Identify which cell holds the provided text, then report its [X, Y] central coordinate. 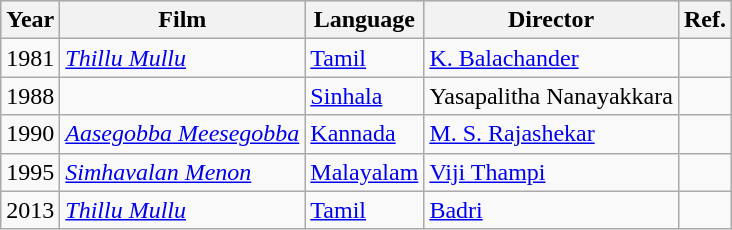
M. S. Rajashekar [552, 134]
Film [182, 20]
K. Balachander [552, 58]
Viji Thampi [552, 172]
Language [364, 20]
Simhavalan Menon [182, 172]
Yasapalitha Nanayakkara [552, 96]
Ref. [704, 20]
1995 [30, 172]
Director [552, 20]
1981 [30, 58]
2013 [30, 210]
Malayalam [364, 172]
Aasegobba Meesegobba [182, 134]
1990 [30, 134]
Sinhala [364, 96]
Year [30, 20]
Kannada [364, 134]
1988 [30, 96]
Badri [552, 210]
